Return the (X, Y) coordinate for the center point of the cell that contains the specified text.  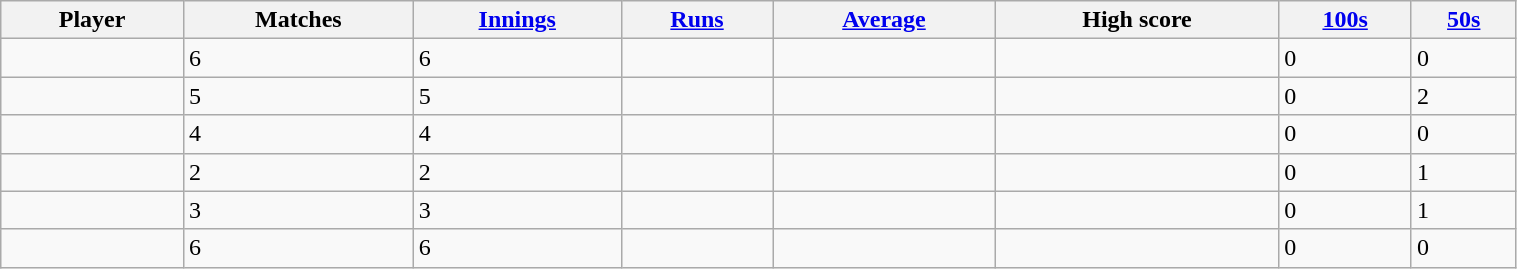
High score (1137, 20)
Player (92, 20)
50s (1464, 20)
Matches (298, 20)
Runs (697, 20)
100s (1346, 20)
Average (884, 20)
Innings (517, 20)
